Detect which cell encompasses the target text, then output its [X, Y] center coordinate. 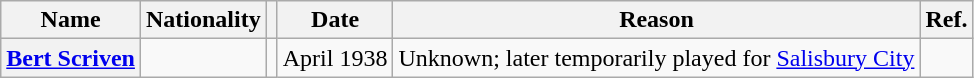
Bert Scriven [71, 58]
April 1938 [335, 58]
Date [335, 20]
Nationality [203, 20]
Name [71, 20]
Unknown; later temporarily played for Salisbury City [656, 58]
Reason [656, 20]
Ref. [946, 20]
